Scan for the cell matching the given text and deliver its [X, Y] coordinate at center. 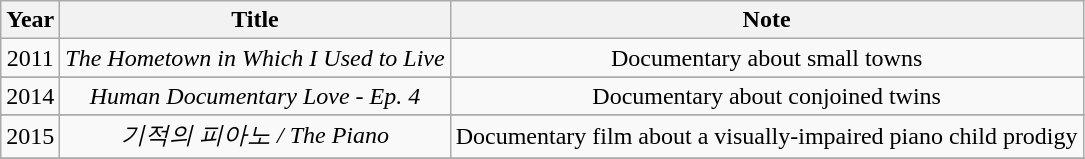
The Hometown in Which I Used to Live [255, 58]
Note [766, 20]
2015 [30, 136]
Human Documentary Love - Ep. 4 [255, 96]
2014 [30, 96]
Documentary film about a visually-impaired piano child prodigy [766, 136]
Title [255, 20]
기적의 피아노 / The Piano [255, 136]
2011 [30, 58]
Documentary about small towns [766, 58]
Documentary about conjoined twins [766, 96]
Year [30, 20]
